Scan for the cell matching the given text and deliver its [X, Y] coordinate at center. 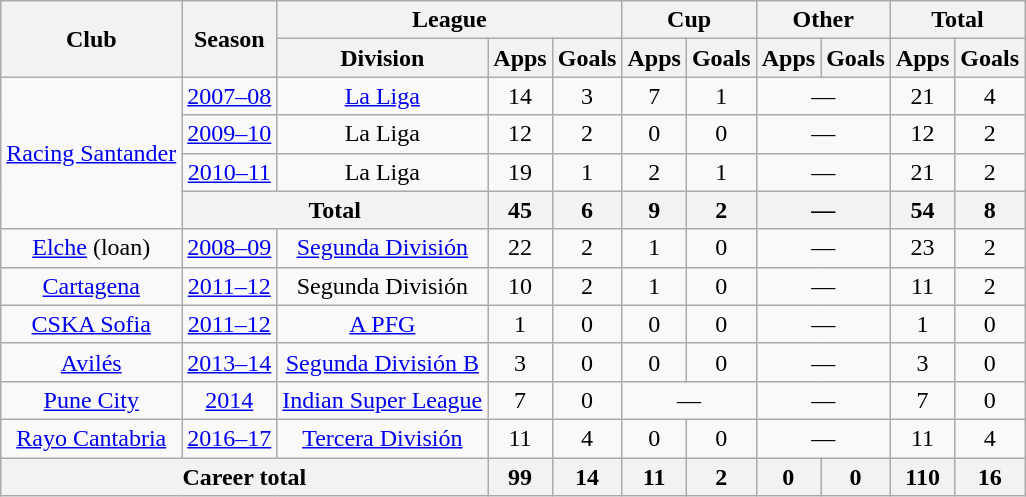
99 [520, 477]
2010–11 [230, 172]
2016–17 [230, 438]
2013–14 [230, 362]
Avilés [92, 362]
Division [382, 58]
16 [990, 477]
Other [823, 20]
A PFG [382, 324]
2007–08 [230, 96]
23 [922, 248]
22 [520, 248]
54 [922, 210]
Cup [689, 20]
2008–09 [230, 248]
45 [520, 210]
9 [654, 210]
Elche (loan) [92, 248]
Indian Super League [382, 400]
10 [520, 286]
CSKA Sofia [92, 324]
2014 [230, 400]
Season [230, 39]
110 [922, 477]
Segunda División B [382, 362]
League [450, 20]
8 [990, 210]
19 [520, 172]
6 [587, 210]
2009–10 [230, 134]
Club [92, 39]
Tercera División [382, 438]
Pune City [92, 400]
Cartagena [92, 286]
Racing Santander [92, 153]
Rayo Cantabria [92, 438]
Career total [244, 477]
